Detect which cell encompasses the target text, then output its [x, y] center coordinate. 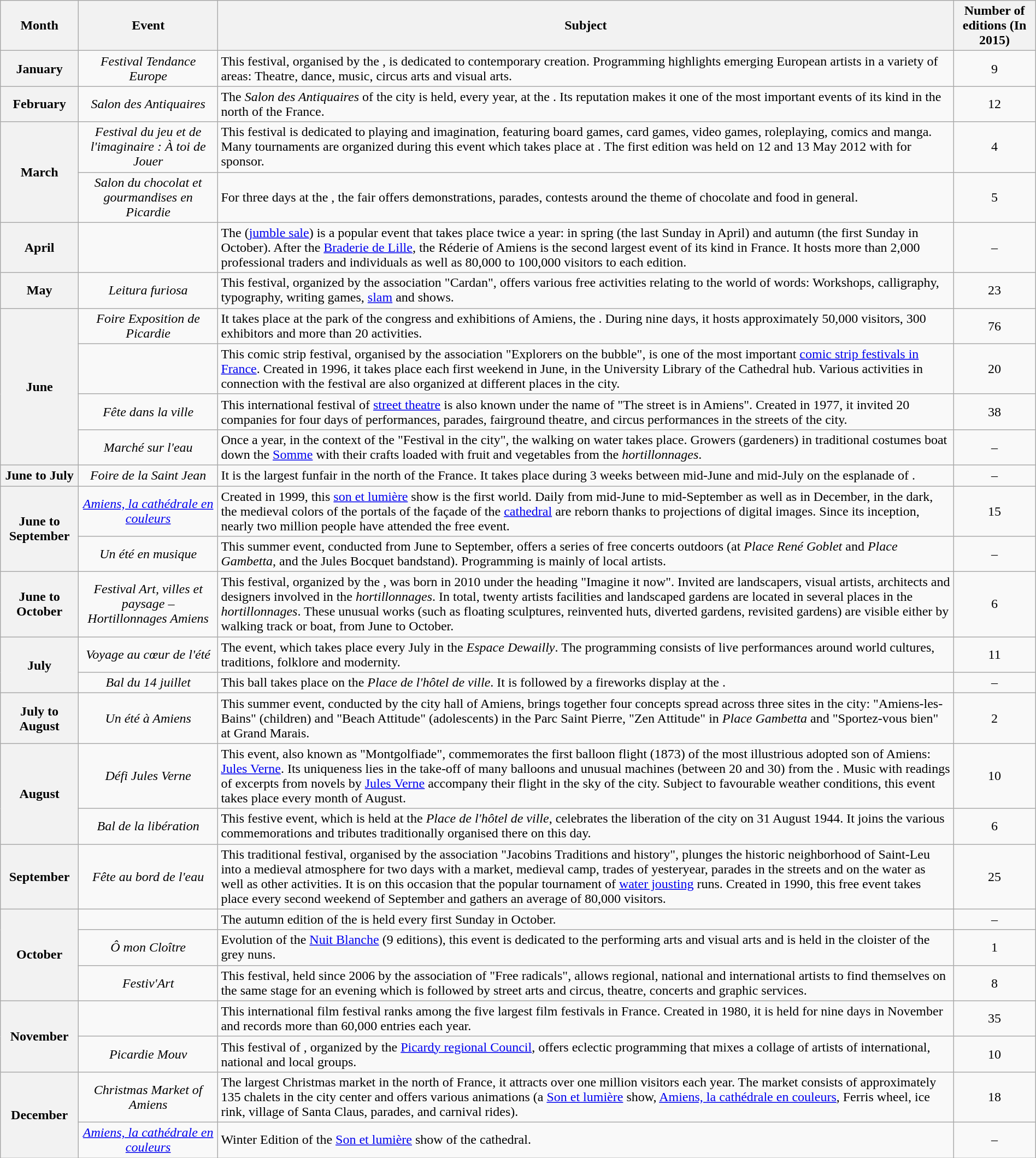
11 [994, 654]
Voyage au cœur de l'été [148, 654]
April [39, 247]
5 [994, 197]
Event [148, 26]
8 [994, 983]
December [39, 1114]
Un été à Amiens [148, 718]
The autumn edition of the is held every first Sunday in October. [586, 919]
Ô mon Cloître [148, 947]
Picardie Mouv [148, 1054]
1 [994, 947]
Festiv'Art [148, 983]
Défi Jules Verne [148, 776]
June to October [39, 604]
Bal de la libération [148, 826]
March [39, 172]
November [39, 1036]
It is the largest funfair in the north of the France. It takes place during 3 weeks between mid-June and mid-July on the esplanade of . [586, 475]
Fête au bord de l'eau [148, 876]
Salon des Antiquaires [148, 104]
For three days at the , the fair offers demonstrations, parades, contests around the theme of chocolate and food in general. [586, 197]
38 [994, 412]
76 [994, 326]
September [39, 876]
Foire de la Saint Jean [148, 475]
9 [994, 69]
July to August [39, 718]
February [39, 104]
Salon du chocolat et gourmandises en Picardie [148, 197]
Festival Art, villes et paysage – Hortillonnages Amiens [148, 604]
Bal du 14 juillet [148, 683]
Foire Exposition de Picardie [148, 326]
Marché sur l'eau [148, 447]
This ball takes place on the Place de l'hôtel de ville. It is followed by a fireworks display at the . [586, 683]
20 [994, 369]
Month [39, 26]
June [39, 387]
May [39, 291]
Winter Edition of the Son et lumière show of the cathedral. [586, 1139]
June to July [39, 475]
Subject [586, 26]
35 [994, 1018]
4 [994, 147]
18 [994, 1097]
2 [994, 718]
June to September [39, 529]
12 [994, 104]
15 [994, 511]
Fête dans la ville [148, 412]
Leitura furiosa [148, 291]
January [39, 69]
25 [994, 876]
Number of editions (In 2015) [994, 26]
23 [994, 291]
Festival du jeu et de l'imaginaire : À toi de Jouer [148, 147]
July [39, 665]
August [39, 794]
Un été en musique [148, 554]
October [39, 955]
Christmas Market of Amiens [148, 1097]
Festival Tendance Europe [148, 69]
